Determine the (X, Y) coordinate at the center of the cell enclosing the given text.  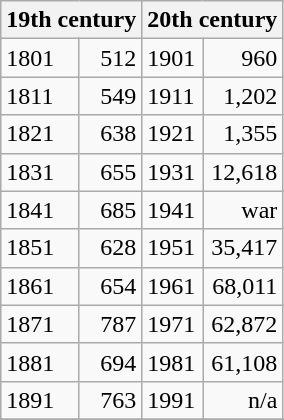
1901 (172, 58)
628 (110, 248)
512 (110, 58)
62,872 (243, 324)
960 (243, 58)
655 (110, 172)
n/a (243, 400)
19th century (72, 20)
1851 (40, 248)
35,417 (243, 248)
1811 (40, 96)
1971 (172, 324)
1941 (172, 210)
61,108 (243, 362)
549 (110, 96)
1961 (172, 286)
12,618 (243, 172)
638 (110, 134)
1991 (172, 400)
1,355 (243, 134)
1831 (40, 172)
1861 (40, 286)
1871 (40, 324)
763 (110, 400)
1821 (40, 134)
1951 (172, 248)
war (243, 210)
1841 (40, 210)
1891 (40, 400)
1801 (40, 58)
694 (110, 362)
1921 (172, 134)
68,011 (243, 286)
685 (110, 210)
787 (110, 324)
20th century (212, 20)
1911 (172, 96)
1981 (172, 362)
654 (110, 286)
1931 (172, 172)
1,202 (243, 96)
1881 (40, 362)
